Return [x, y] of the center of cell containing provided text 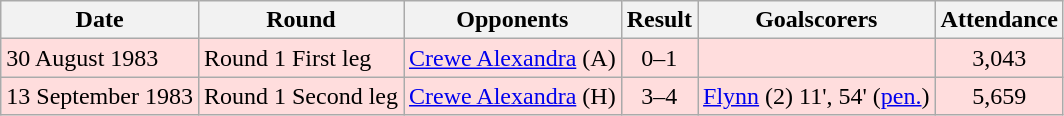
5,659 [999, 96]
Crewe Alexandra (H) [513, 96]
Attendance [999, 20]
Opponents [513, 20]
Date [100, 20]
Round 1 First leg [300, 58]
Round 1 Second leg [300, 96]
0–1 [659, 58]
Goalscorers [816, 20]
Round [300, 20]
30 August 1983 [100, 58]
13 September 1983 [100, 96]
3,043 [999, 58]
Result [659, 20]
3–4 [659, 96]
Crewe Alexandra (A) [513, 58]
Flynn (2) 11', 54' (pen.) [816, 96]
